Extract the [X, Y] coordinate from the center of the cell holding the provided text.  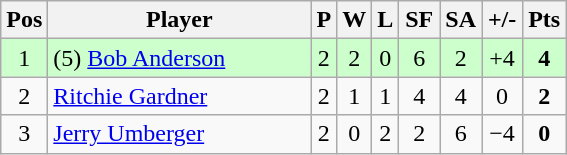
(5) Bob Anderson [180, 58]
P [324, 20]
Jerry Umberger [180, 134]
W [354, 20]
3 [24, 134]
+4 [502, 58]
SF [420, 20]
Player [180, 20]
−4 [502, 134]
Pos [24, 20]
+/- [502, 20]
Ritchie Gardner [180, 96]
SA [461, 20]
L [386, 20]
Pts [544, 20]
